Pinpoint the cell where the given text exists, returning its [X, Y] midpoint coordinate. 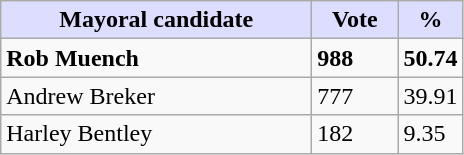
Harley Bentley [156, 134]
39.91 [430, 96]
Vote [355, 20]
% [430, 20]
50.74 [430, 58]
Rob Muench [156, 58]
Andrew Breker [156, 96]
988 [355, 58]
Mayoral candidate [156, 20]
182 [355, 134]
777 [355, 96]
9.35 [430, 134]
